Determine the [X, Y] coordinate at the center of the cell enclosing the given text.  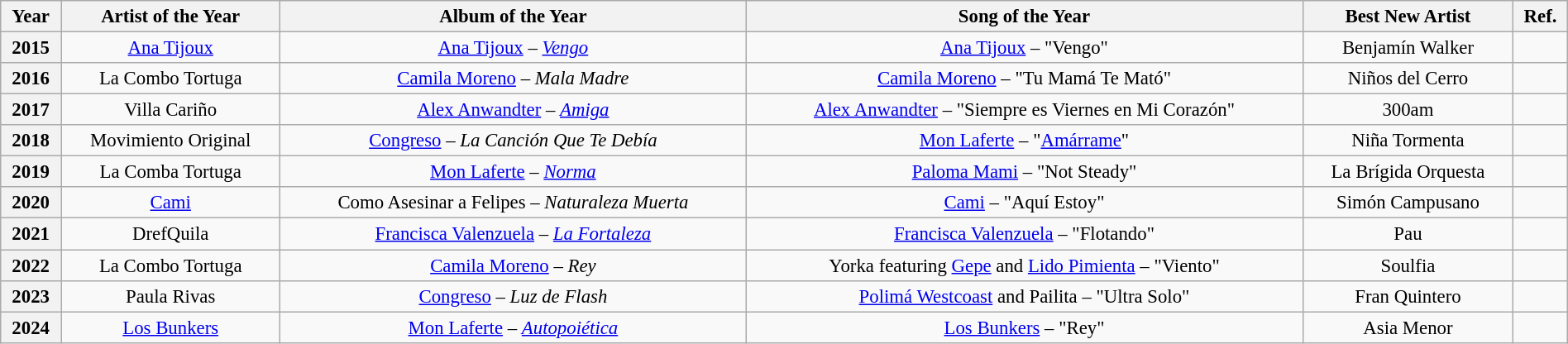
Paula Rivas [170, 296]
Alex Anwandter – "Siempre es Viernes en Mi Corazón" [1024, 110]
Mon Laferte – "Amárrame" [1024, 141]
Mon Laferte – Autopoiética [513, 327]
Niños del Cerro [1408, 79]
2018 [31, 141]
Alex Anwandter – Amiga [513, 110]
Benjamín Walker [1408, 48]
Camila Moreno – "Tu Mamá Te Mató" [1024, 79]
2020 [31, 203]
Soulfia [1408, 265]
Song of the Year [1024, 17]
Cami – "Aquí Estoy" [1024, 203]
Cami [170, 203]
2017 [31, 110]
Fran Quintero [1408, 296]
Movimiento Original [170, 141]
Francisca Valenzuela – La Fortaleza [513, 234]
Congreso – La Canción Que Te Debía [513, 141]
Best New Artist [1408, 17]
Congreso – Luz de Flash [513, 296]
300am [1408, 110]
2015 [31, 48]
Yorka featuring Gepe and Lido Pimienta – "Viento" [1024, 265]
Year [31, 17]
Como Asesinar a Felipes – Naturaleza Muerta [513, 203]
Villa Cariño [170, 110]
Ana Tijoux – "Vengo" [1024, 48]
2022 [31, 265]
Niña Tormenta [1408, 141]
La Brígida Orquesta [1408, 172]
Los Bunkers [170, 327]
Asia Menor [1408, 327]
Album of the Year [513, 17]
2023 [31, 296]
Pau [1408, 234]
2019 [31, 172]
Mon Laferte – Norma [513, 172]
Los Bunkers – "Rey" [1024, 327]
2024 [31, 327]
Ana Tijoux [170, 48]
Paloma Mami – "Not Steady" [1024, 172]
Simón Campusano [1408, 203]
Camila Moreno – Rey [513, 265]
Ana Tijoux – Vengo [513, 48]
Francisca Valenzuela – "Flotando" [1024, 234]
Camila Moreno – Mala Madre [513, 79]
Polimá Westcoast and Pailita – "Ultra Solo" [1024, 296]
La Comba Tortuga [170, 172]
2016 [31, 79]
Ref. [1540, 17]
Artist of the Year [170, 17]
DrefQuila [170, 234]
2021 [31, 234]
